Determine the (X, Y) coordinate at the center of the cell enclosing the given text.  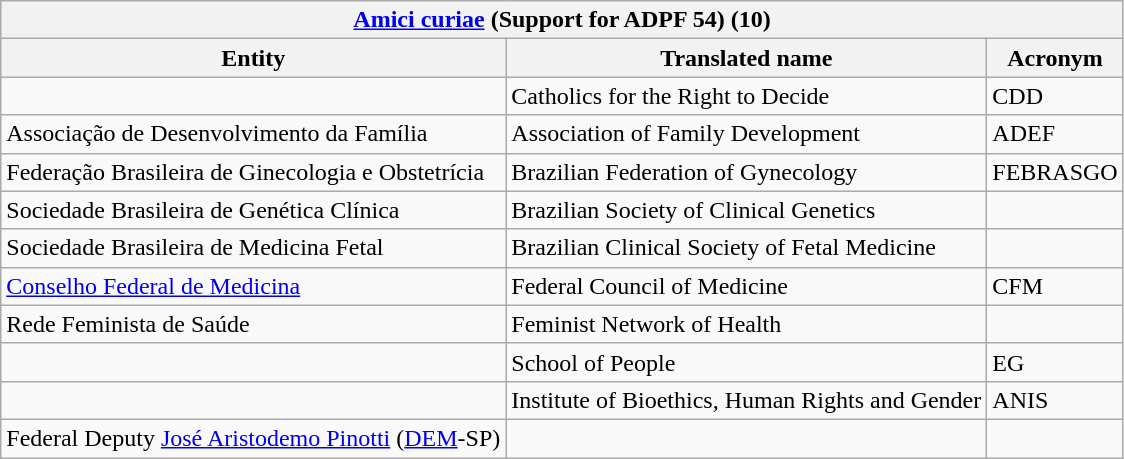
Brazilian Clinical Society of Fetal Medicine (746, 248)
Brazilian Society of Clinical Genetics (746, 210)
Feminist Network of Health (746, 324)
Associação de Desenvolvimento da Família (254, 134)
Federal Council of Medicine (746, 286)
ADEF (1055, 134)
FEBRASGO (1055, 172)
CDD (1055, 96)
Association of Family Development (746, 134)
Sociedade Brasileira de Medicina Fetal (254, 248)
CFM (1055, 286)
Federação Brasileira de Ginecologia e Obstetrícia (254, 172)
Rede Feminista de Saúde (254, 324)
Entity (254, 58)
Conselho Federal de Medicina (254, 286)
School of People (746, 362)
Amici curiae (Support for ADPF 54) (10) (562, 20)
Federal Deputy José Aristodemo Pinotti (DEM-SP) (254, 438)
Institute of Bioethics, Human Rights and Gender (746, 400)
Sociedade Brasileira de Genética Clínica (254, 210)
ANIS (1055, 400)
EG (1055, 362)
Brazilian Federation of Gynecology (746, 172)
Acronym (1055, 58)
Translated name (746, 58)
Catholics for the Right to Decide (746, 96)
